Detect which cell encompasses the target text, then output its (X, Y) center coordinate. 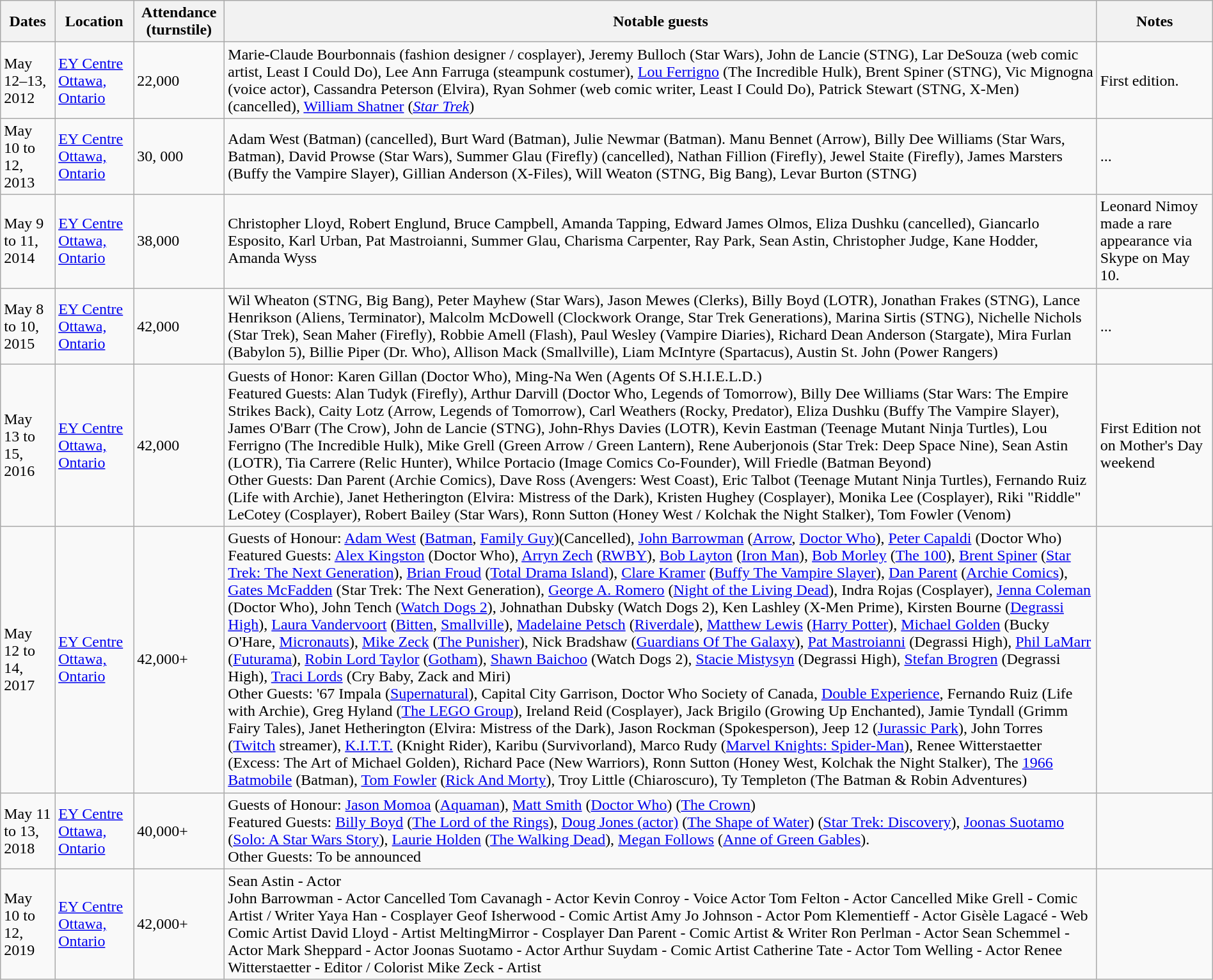
May 10 to 12, 2019 (28, 924)
May 12 to 14, 2017 (28, 660)
May 10 to 12, 2013 (28, 156)
22,000 (179, 81)
30, 000 (179, 156)
Dates (28, 22)
40,000+ (179, 830)
First Edition not on Mother's Day weekend (1154, 445)
May 11 to 13, 2018 (28, 830)
May 9 to 11, 2014 (28, 241)
Location (95, 22)
Notable guests (661, 22)
May 8 to 10, 2015 (28, 326)
May 13 to 15, 2016 (28, 445)
Leonard Nimoy made a rare appearance via Skype on May 10. (1154, 241)
May 12–13, 2012 (28, 81)
38,000 (179, 241)
First edition. (1154, 81)
Attendance (turnstile) (179, 22)
Notes (1154, 22)
